Determine the (x, y) coordinate at the center of the cell enclosing the given text.  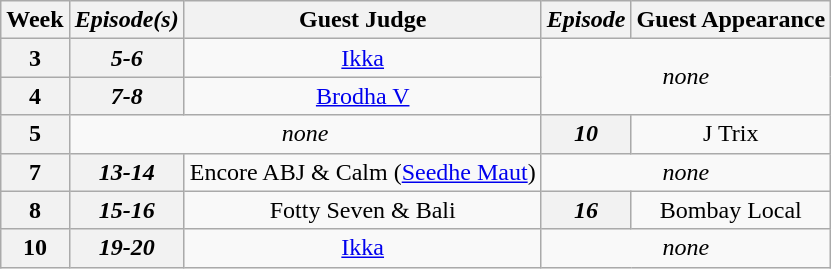
5 (35, 134)
Fotty Seven & Bali (362, 210)
Guest Judge (362, 20)
Encore ABJ & Calm (Seedhe Maut) (362, 172)
3 (35, 58)
Week (35, 20)
15-16 (126, 210)
19-20 (126, 248)
Brodha V (362, 96)
16 (586, 210)
8 (35, 210)
J Trix (731, 134)
13-14 (126, 172)
Bombay Local (731, 210)
Episode(s) (126, 20)
5-6 (126, 58)
7 (35, 172)
Episode (586, 20)
7-8 (126, 96)
4 (35, 96)
Guest Appearance (731, 20)
